Provide the (X, Y) coordinate of the cell's center where the given text is located.  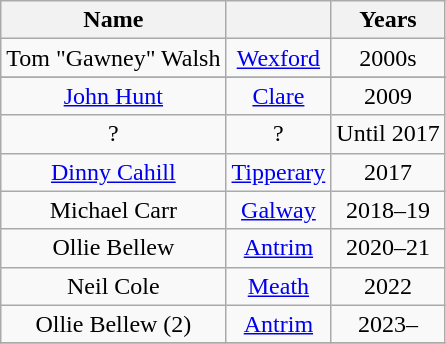
Until 2017 (388, 134)
2020–21 (388, 248)
Wexford (278, 58)
Meath (278, 286)
2022 (388, 286)
Ollie Bellew (2) (114, 324)
2009 (388, 96)
Tipperary (278, 172)
Neil Cole (114, 286)
Clare (278, 96)
2017 (388, 172)
Michael Carr (114, 210)
Ollie Bellew (114, 248)
Years (388, 20)
John Hunt (114, 96)
Galway (278, 210)
2000s (388, 58)
2023– (388, 324)
Name (114, 20)
2018–19 (388, 210)
Dinny Cahill (114, 172)
Tom "Gawney" Walsh (114, 58)
